Scan for the cell matching the given text and deliver its [X, Y] coordinate at center. 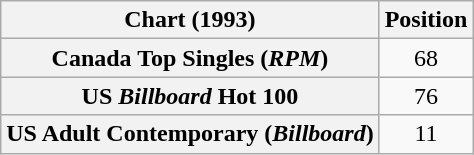
11 [426, 134]
76 [426, 96]
US Adult Contemporary (Billboard) [190, 134]
Canada Top Singles (RPM) [190, 58]
US Billboard Hot 100 [190, 96]
Chart (1993) [190, 20]
Position [426, 20]
68 [426, 58]
